Extract the [X, Y] coordinate from the center of the cell holding the provided text.  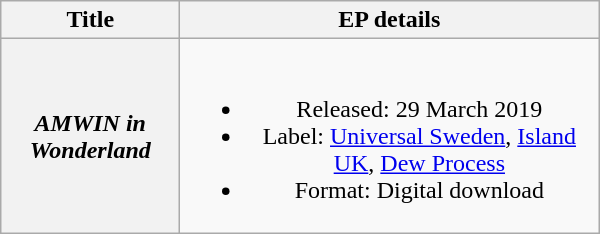
Released: 29 March 2019Label: Universal Sweden, Island UK, Dew ProcessFormat: Digital download [390, 136]
AMWIN in Wonderland [90, 136]
EP details [390, 20]
Title [90, 20]
